Detect which cell encompasses the target text, then output its [x, y] center coordinate. 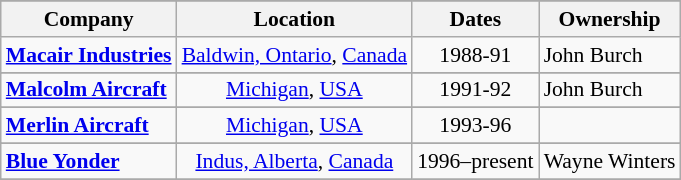
1988-91 [475, 55]
Malcolm Aircraft [89, 90]
1996–present [475, 162]
Indus, Alberta, Canada [295, 162]
Location [295, 19]
Ownership [610, 19]
1991-92 [475, 90]
Dates [475, 19]
Macair Industries [89, 55]
Wayne Winters [610, 162]
Company [89, 19]
1993-96 [475, 126]
Baldwin, Ontario, Canada [295, 55]
Merlin Aircraft [89, 126]
Blue Yonder [89, 162]
